Detect which cell encompasses the target text, then output its (X, Y) center coordinate. 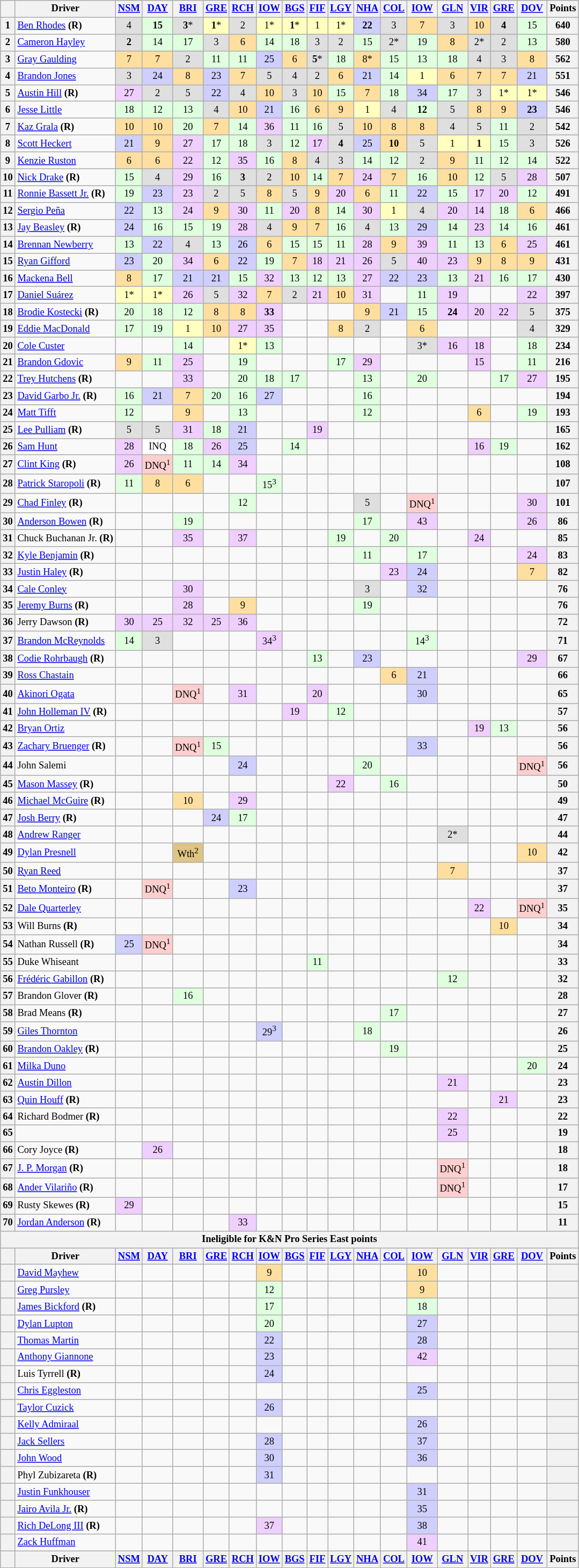
Jay Beasley (R) (65, 228)
Ineligible for K&N Pro Series East points (290, 1239)
234 (563, 346)
Brad Means (R) (65, 1013)
108 (563, 465)
Brandon Glover (R) (65, 997)
Milka Duno (65, 1066)
Brennan Newberry (65, 245)
5* (318, 59)
51 (8, 889)
John Salemi (65, 766)
Justin Funkhouser (65, 1492)
71 (563, 641)
Zack Huffman (65, 1542)
Cale Conley (65, 589)
Mackena Bell (65, 278)
397 (563, 295)
430 (563, 278)
86 (563, 522)
Akinori Ogata (65, 694)
101 (563, 504)
85 (563, 538)
526 (563, 144)
Ander Vilariño (R) (65, 1188)
491 (563, 194)
John Holleman IV (R) (65, 712)
329 (563, 329)
Brodie Kostecki (R) (65, 313)
Frédéric Gabillon (R) (65, 979)
Phyl Zubizareta (R) (65, 1476)
Dale Quarterley (65, 909)
542 (563, 127)
Ronnie Bassett Jr. (R) (65, 194)
431 (563, 261)
Ryan Reed (65, 871)
59 (8, 1031)
61 (8, 1066)
Will Burns (R) (65, 927)
Chuck Buchanan Jr. (R) (65, 538)
107 (563, 484)
55 (8, 962)
INQ (158, 447)
Rusty Skewes (R) (65, 1206)
Jeremy Burns (R) (65, 606)
64 (8, 1117)
Cole Custer (65, 346)
Quin Houff (R) (65, 1100)
466 (563, 210)
58 (8, 1013)
Lee Pulliam (R) (65, 430)
Ross Chastain (65, 676)
Andrew Ranger (65, 834)
Sergio Peña (65, 210)
195 (563, 379)
153 (269, 484)
Eddie MacDonald (65, 329)
Greg Pursley (65, 1290)
45 (8, 784)
James Bickford (R) (65, 1307)
Sam Hunt (65, 447)
Jesse Little (65, 110)
Luis Tyrrell (R) (65, 1374)
Mason Massey (R) (65, 784)
Rich DeLong III (R) (65, 1526)
162 (563, 447)
83 (563, 555)
Jairo Avila Jr. (R) (65, 1509)
J. P. Morgan (R) (65, 1168)
Cory Joyce (R) (65, 1150)
Bryan Ortiz (65, 728)
216 (563, 363)
53 (8, 927)
Duke Whiseant (65, 962)
Patrick Staropoli (R) (65, 484)
Anderson Bowen (R) (65, 522)
David Garbo Jr. (R) (65, 396)
Jerry Dawson (R) (65, 623)
68 (8, 1188)
63 (8, 1100)
Chris Eggleston (65, 1391)
Kelly Admiraal (65, 1425)
Brandon Gdovic (65, 363)
Kenzie Ruston (65, 160)
Thomas Martin (65, 1340)
Nick Drake (R) (65, 177)
Ryan Gifford (65, 261)
Cameron Hayley (65, 43)
Brandon Oakley (R) (65, 1049)
62 (8, 1083)
562 (563, 59)
8* (368, 59)
Zachary Bruenger (R) (65, 747)
375 (563, 313)
Codie Rohrbaugh (R) (65, 658)
Brandon McReynolds (65, 641)
82 (563, 572)
Kyle Benjamin (R) (65, 555)
165 (563, 430)
69 (8, 1206)
343 (269, 641)
Beto Monteiro (R) (65, 889)
Kaz Grala (R) (65, 127)
54 (8, 945)
Justin Haley (R) (65, 572)
Dylan Lupton (65, 1323)
551 (563, 76)
522 (563, 160)
Dylan Presnell (65, 853)
Scott Heckert (65, 144)
60 (8, 1049)
70 (8, 1222)
Anthony Giannone (65, 1358)
Jack Sellers (65, 1441)
48 (8, 834)
507 (563, 177)
Chad Finley (R) (65, 504)
Brandon Jones (65, 76)
Austin Dillon (65, 1083)
143 (422, 641)
Giles Thornton (65, 1031)
Austin Hill (R) (65, 93)
Daniel Suárez (65, 295)
Gray Gaulding (65, 59)
193 (563, 413)
Josh Berry (R) (65, 817)
194 (563, 396)
Richard Bodmer (R) (65, 1117)
580 (563, 43)
46 (8, 801)
Clint King (R) (65, 465)
Matt Tifft (65, 413)
Nathan Russell (R) (65, 945)
Taylor Cuzick (65, 1408)
Michael McGuire (R) (65, 801)
Wth2 (188, 853)
Trey Hutchens (R) (65, 379)
293 (269, 1031)
John Wood (65, 1458)
52 (8, 909)
Jordan Anderson (R) (65, 1222)
David Mayhew (65, 1273)
Ben Rhodes (R) (65, 26)
640 (563, 26)
72 (563, 623)
